Determine the (x, y) coordinate at the center of the cell enclosing the given text.  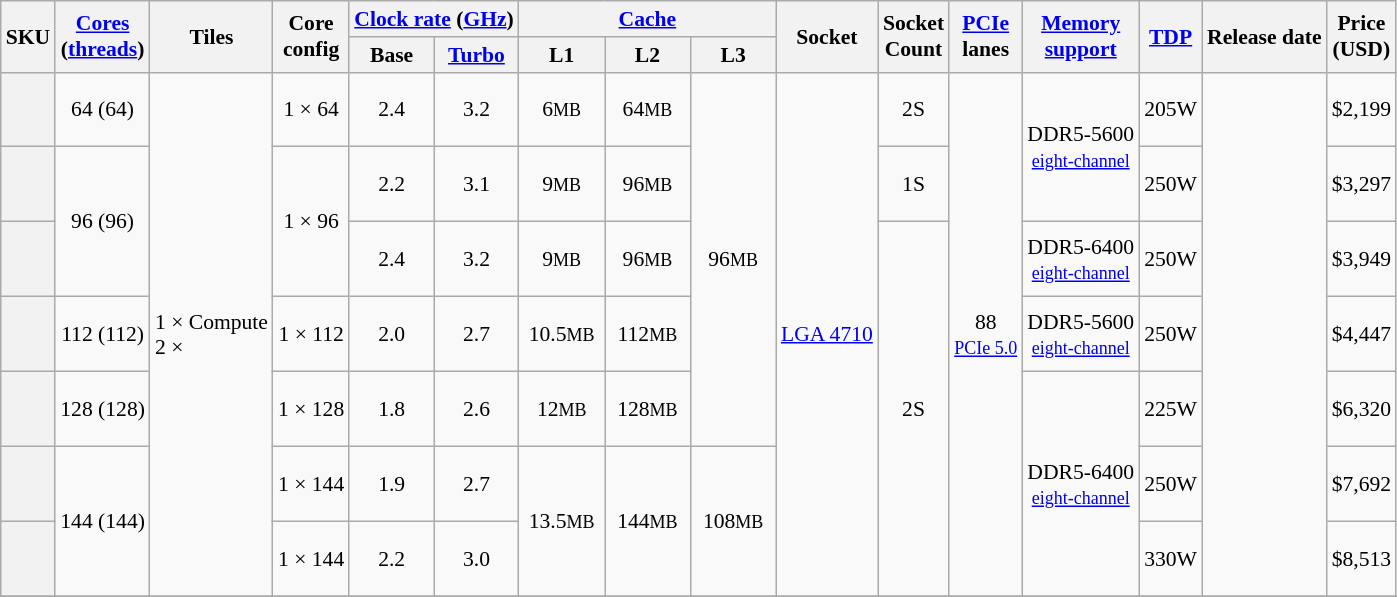
12MB (562, 410)
1 × 96 (311, 222)
88 PCIe 5.0 (986, 334)
64 (64) (102, 110)
$2,199 (1362, 110)
Turbo (476, 55)
1 × 128 (311, 410)
$6,320 (1362, 410)
Cache (648, 19)
1 × 112 (311, 334)
SKU (28, 36)
144MB (648, 522)
205W (1170, 110)
Socket Count (914, 36)
1 × 64 (311, 110)
Tiles (212, 36)
Release date (1264, 36)
225W (1170, 410)
3.0 (476, 560)
108MB (733, 522)
144 (144) (102, 522)
13.5MB (562, 522)
330W (1170, 560)
LGA 4710 (827, 334)
Cores (threads) (102, 36)
1.8 (392, 410)
128MB (648, 410)
128 (128) (102, 410)
Base (392, 55)
Socket (827, 36)
1.9 (392, 484)
1 × Compute 2 × (212, 334)
6MB (562, 110)
Clock rate (GHz) (434, 19)
$8,513 (1362, 560)
112 (112) (102, 334)
64MB (648, 110)
L3 (733, 55)
L2 (648, 55)
$3,949 (1362, 260)
$3,297 (1362, 184)
$4,447 (1362, 334)
3.1 (476, 184)
L1 (562, 55)
2.0 (392, 334)
10.5MB (562, 334)
Core config (311, 36)
96 (96) (102, 222)
1S (914, 184)
TDP (1170, 36)
Memory support (1080, 36)
PCIe lanes (986, 36)
$7,692 (1362, 484)
Price (USD) (1362, 36)
2.6 (476, 410)
112MB (648, 334)
